Pinpoint the cell where the given text exists, returning its (X, Y) midpoint coordinate. 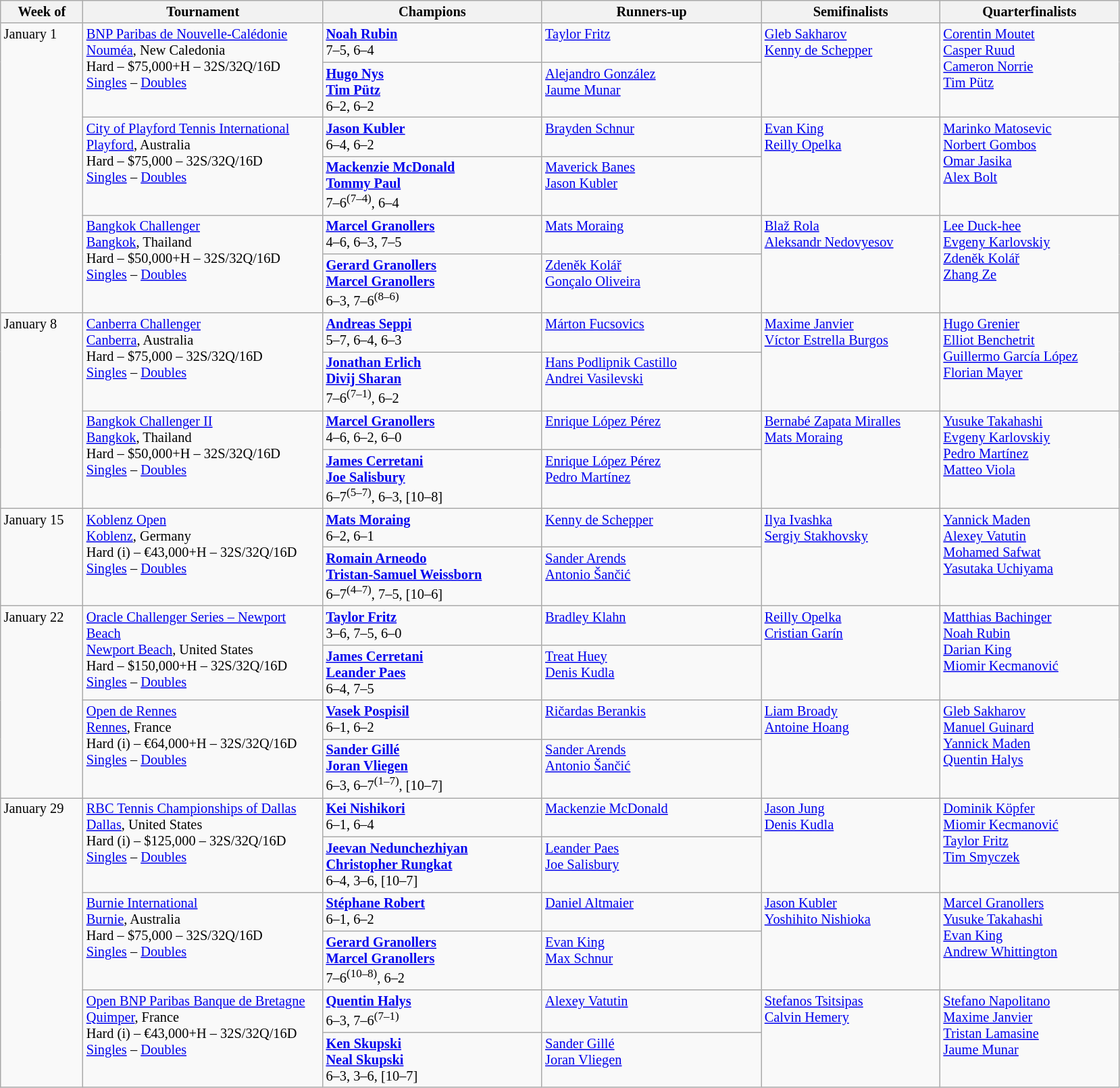
Gerard Granollers Marcel Granollers6–3, 7–6(8–6) (432, 284)
Andreas Seppi5–7, 6–4, 6–3 (432, 332)
Hugo Grenier Elliot Benchetrit Guillermo García López Florian Mayer (1029, 362)
January 29 (42, 942)
Maxime Janvier Víctor Estrella Burgos (851, 362)
Semifinalists (851, 11)
Runners-up (651, 11)
Hans Podlipnik Castillo Andrei Vasilevski (651, 381)
Evan King Reilly Opelka (851, 166)
Mats Moraing (651, 234)
Stéphane Robert6–1, 6–2 (432, 912)
Blaž Rola Aleksandr Nedovyesov (851, 264)
Romain Arneodo Tristan-Samuel Weissborn6–7(4–7), 7–5, [10–6] (432, 576)
City of Playford Tennis InternationalPlayford, Australia Hard – $75,000 – 32S/32Q/16DSingles – Doubles (203, 166)
Dominik Köpfer Miomir Kecmanović Taylor Fritz Tim Smyczek (1029, 845)
Week of (42, 11)
Gleb Sakharov Manuel Guinard Yannick Maden Quentin Halys (1029, 749)
Tournament (203, 11)
Bradley Klahn (651, 625)
James Cerretani Leander Paes6–4, 7–5 (432, 672)
Liam Broady Antoine Hoang (851, 749)
Jonathan Erlich Divij Sharan7–6(7–1), 6–2 (432, 381)
Alexey Vatutin (651, 1011)
Taylor Fritz3–6, 7–5, 6–0 (432, 625)
Mats Moraing6–2, 6–1 (432, 528)
Márton Fucsovics (651, 332)
Bernabé Zapata Miralles Mats Moraing (851, 460)
Jason Jung Denis Kudla (851, 845)
Alejandro González Jaume Munar (651, 90)
Kei Nishikori6–1, 6–4 (432, 817)
Noah Rubin 7–5, 6–4 (432, 43)
January 22 (42, 701)
Champions (432, 11)
Open BNP Paribas Banque de BretagneQuimper, France Hard (i) – €43,000+H – 32S/32Q/16DSingles – Doubles (203, 1038)
Daniel Altmaier (651, 912)
Treat Huey Denis Kudla (651, 672)
Gerard Granollers Marcel Granollers7–6(10–8), 6–2 (432, 960)
Quarterfinalists (1029, 11)
Lee Duck-hee Evgeny Karlovskiy Zdeněk Kolář Zhang Ze (1029, 264)
Quentin Halys6–3, 7–6(7–1) (432, 1011)
RBC Tennis Championships of DallasDallas, United States Hard (i) – $125,000 – 32S/32Q/16DSingles – Doubles (203, 845)
January 15 (42, 557)
James Cerretani Joe Salisbury6–7(5–7), 6–3, [10–8] (432, 478)
Mackenzie McDonald Tommy Paul7–6(7–4), 6–4 (432, 185)
BNP Paribas de Nouvelle-CalédonieNouméa, New Caledonia Hard – $75,000+H – 32S/32Q/16DSingles – Doubles (203, 70)
Ilya Ivashka Sergiy Stakhovsky (851, 557)
Bangkok Challenger IIBangkok, Thailand Hard – $50,000+H – 32S/32Q/16DSingles – Doubles (203, 460)
Marcel Granollers4–6, 6–3, 7–5 (432, 234)
Marcel Granollers Yusuke Takahashi Evan King Andrew Whittington (1029, 941)
Brayden Schnur (651, 137)
Ken Skupski Neal Skupski6–3, 3–6, [10–7] (432, 1060)
Yusuke Takahashi Evgeny Karlovskiy Pedro Martínez Matteo Viola (1029, 460)
Marinko Matosevic Norbert Gombos Omar Jasika Alex Bolt (1029, 166)
January 1 (42, 168)
Sander Gillé Joran Vliegen6–3, 6–7(1–7), [10–7] (432, 768)
Jason Kubler Yoshihito Nishioka (851, 941)
Enrique López Pérez Pedro Martínez (651, 478)
Gleb Sakharov Kenny de Schepper (851, 70)
Evan King Max Schnur (651, 960)
Stefanos Tsitsipas Calvin Hemery (851, 1038)
Taylor Fritz (651, 43)
Hugo Nys Tim Pütz6–2, 6–2 (432, 90)
Vasek Pospisil6–1, 6–2 (432, 720)
January 8 (42, 411)
Kenny de Schepper (651, 528)
Matthias Bachinger Noah Rubin Darian King Miomir Kecmanović (1029, 653)
Enrique López Pérez (651, 430)
Marcel Granollers4–6, 6–2, 6–0 (432, 430)
Zdeněk Kolář Gonçalo Oliveira (651, 284)
Maverick Banes Jason Kubler (651, 185)
Corentin Moutet Casper Ruud Cameron Norrie Tim Pütz (1029, 70)
Bangkok ChallengerBangkok, Thailand Hard – $50,000+H – 32S/32Q/16DSingles – Doubles (203, 264)
Stefano Napolitano Maxime Janvier Tristan Lamasine Jaume Munar (1029, 1038)
Burnie InternationalBurnie, Australia Hard – $75,000 – 32S/32Q/16DSingles – Doubles (203, 941)
Leander Paes Joe Salisbury (651, 864)
Open de RennesRennes, France Hard (i) – €64,000+H – 32S/32Q/16DSingles – Doubles (203, 749)
Reilly Opelka Cristian Garín (851, 653)
Sander Gillé Joran Vliegen (651, 1060)
Oracle Challenger Series – Newport BeachNewport Beach, United States Hard – $150,000+H – 32S/32Q/16DSingles – Doubles (203, 653)
Koblenz OpenKoblenz, Germany Hard (i) – €43,000+H – 32S/32Q/16DSingles – Doubles (203, 557)
Yannick Maden Alexey Vatutin Mohamed Safwat Yasutaka Uchiyama (1029, 557)
Jason Kubler6–4, 6–2 (432, 137)
Ričardas Berankis (651, 720)
Jeevan Nedunchezhiyan Christopher Rungkat6–4, 3–6, [10–7] (432, 864)
Canberra ChallengerCanberra, Australia Hard – $75,000 – 32S/32Q/16DSingles – Doubles (203, 362)
Mackenzie McDonald (651, 817)
